Provide the [x, y] coordinate of the cell's center where the given text is located.  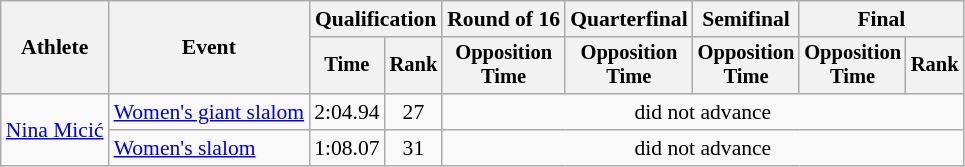
Nina Micić [55, 130]
27 [414, 112]
Women's giant slalom [210, 112]
Semifinal [746, 19]
Quarterfinal [629, 19]
Time [346, 66]
2:04.94 [346, 112]
Round of 16 [504, 19]
31 [414, 148]
Athlete [55, 48]
Qualification [376, 19]
Women's slalom [210, 148]
Event [210, 48]
Final [881, 19]
1:08.07 [346, 148]
